Locate the cell with the specified text and output its (X, Y) center coordinate. 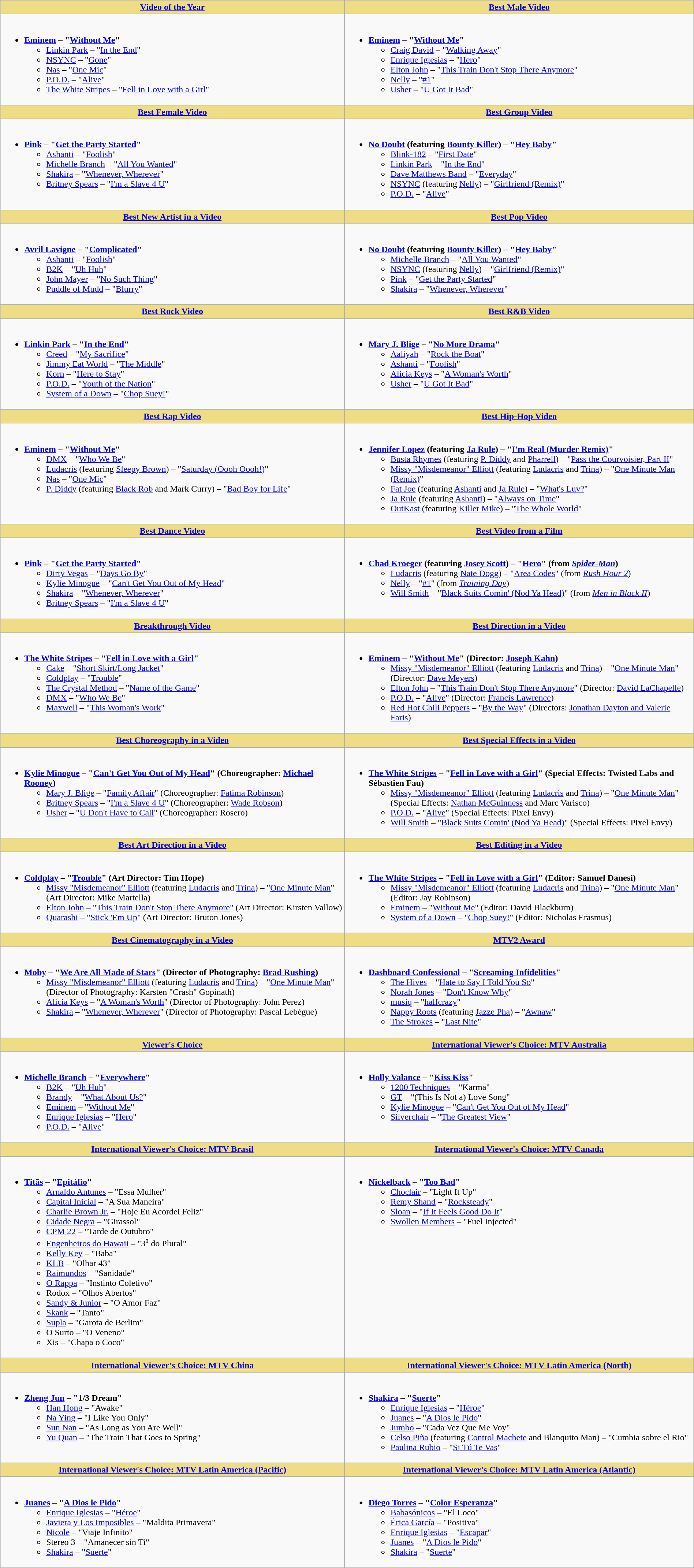
Best Group Video (519, 112)
International Viewer's Choice: MTV Latin America (North) (519, 1365)
MTV2 Award (519, 940)
International Viewer's Choice: MTV Latin America (Atlantic) (519, 1470)
International Viewer's Choice: MTV China (172, 1365)
Best Cinematography in a Video (172, 940)
Best Direction in a Video (519, 626)
Best Choreography in a Video (172, 740)
Best R&B Video (519, 311)
Best Female Video (172, 112)
Best Rap Video (172, 416)
Michelle Branch – "Everywhere"B2K – "Uh Huh"Brandy – "What About Us?"Eminem – "Without Me"Enrique Iglesias – "Hero"P.O.D. – "Alive" (172, 1097)
Best Pop Video (519, 217)
Best Dance Video (172, 531)
Nickelback – "Too Bad"Choclair – "Light It Up"Remy Shand – "Rocksteady"Sloan – "If It Feels Good Do It"Swollen Members – "Fuel Injected" (519, 1257)
Zheng Jun – "1/3 Dream"Han Hong – "Awake"Na Ying – "I Like You Only"Sun Nan – "As Long as You Are Well"Yu Quan – "The Train That Goes to Spring" (172, 1418)
Best Editing in a Video (519, 845)
International Viewer's Choice: MTV Brasil (172, 1149)
Best Rock Video (172, 311)
International Viewer's Choice: MTV Latin America (Pacific) (172, 1470)
International Viewer's Choice: MTV Canada (519, 1149)
Pink – "Get the Party Started"Ashanti – "Foolish"Michelle Branch – "All You Wanted"Shakira – "Whenever, Wherever"Britney Spears – "I'm a Slave 4 U" (172, 164)
Viewer's Choice (172, 1045)
Best Special Effects in a Video (519, 740)
Best New Artist in a Video (172, 217)
International Viewer's Choice: MTV Australia (519, 1045)
Best Video from a Film (519, 531)
Best Art Direction in a Video (172, 845)
Video of the Year (172, 7)
Best Male Video (519, 7)
Breakthrough Video (172, 626)
Mary J. Blige – "No More Drama"Aaliyah – "Rock the Boat"Ashanti – "Foolish"Alicia Keys – "A Woman's Worth"Usher – "U Got It Bad" (519, 364)
Avril Lavigne – "Complicated"Ashanti – "Foolish"B2K – "Uh Huh"John Mayer – "No Such Thing"Puddle of Mudd – "Blurry" (172, 264)
Eminem – "Without Me"Linkin Park – "In the End"NSYNC – "Gone"Nas – "One Mic"P.O.D. – "Alive"The White Stripes – "Fell in Love with a Girl" (172, 60)
Best Hip-Hop Video (519, 416)
